Return (X, Y) of the center of cell containing provided text 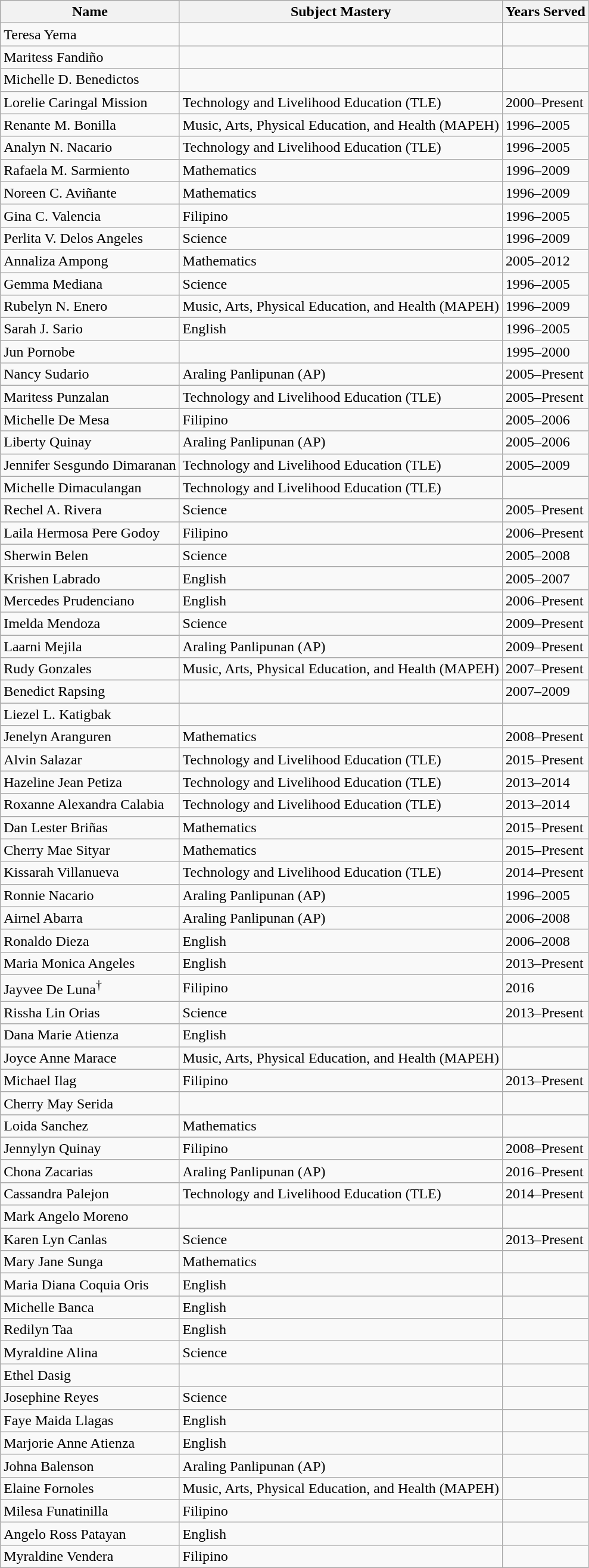
Airnel Abarra (90, 918)
Laila Hermosa Pere Godoy (90, 533)
Michael Ilag (90, 1080)
Jenelyn Aranguren (90, 737)
Subject Mastery (341, 12)
2016 (546, 988)
Krishen Labrado (90, 578)
Rissha Lin Orias (90, 1013)
Analyn N. Nacario (90, 148)
Annaliza Ampong (90, 261)
Maritess Punzalan (90, 397)
Sarah J. Sario (90, 329)
Marjorie Anne Atienza (90, 1443)
2007–Present (546, 669)
Michelle Dimaculangan (90, 488)
Liezel L. Katigbak (90, 714)
Mary Jane Sunga (90, 1262)
Cherry Mae Sityar (90, 850)
Michelle D. Benedictos (90, 80)
Rafaela M. Sarmiento (90, 170)
Alvin Salazar (90, 760)
Michelle De Mesa (90, 420)
Noreen C. Aviñante (90, 193)
Hazeline Jean Petiza (90, 782)
Jennylyn Quinay (90, 1148)
Gemma Mediana (90, 284)
Angelo Ross Patayan (90, 1533)
Sherwin Belen (90, 555)
Loida Sanchez (90, 1126)
Imelda Mendoza (90, 623)
1995–2000 (546, 352)
Ronaldo Dieza (90, 941)
Maria Monica Angeles (90, 963)
Johna Balenson (90, 1466)
Kissarah Villanueva (90, 873)
Years Served (546, 12)
Michelle Banca (90, 1307)
Myraldine Vendera (90, 1556)
2005–2012 (546, 261)
Jun Pornobe (90, 352)
Benedict Rapsing (90, 692)
Liberty Quinay (90, 442)
2007–2009 (546, 692)
Karen Lyn Canlas (90, 1239)
Joyce Anne Marace (90, 1058)
Cassandra Palejon (90, 1194)
2016–Present (546, 1171)
2005–2008 (546, 555)
Jayvee De Luna† (90, 988)
Jennifer Sesgundo Dimaranan (90, 465)
Dana Marie Atienza (90, 1035)
Nancy Sudario (90, 374)
Perlita V. Delos Angeles (90, 238)
Myraldine Alina (90, 1353)
Redilyn Taa (90, 1330)
Laarni Mejila (90, 646)
2005–2009 (546, 465)
Faye Maida Llagas (90, 1420)
Gina C. Valencia (90, 215)
2000–Present (546, 102)
Dan Lester Briñas (90, 827)
Chona Zacarias (90, 1171)
Renante M. Bonilla (90, 125)
Rudy Gonzales (90, 669)
Mercedes Prudenciano (90, 601)
Rechel A. Rivera (90, 510)
Roxanne Alexandra Calabia (90, 805)
Name (90, 12)
Josephine Reyes (90, 1398)
Milesa Funatinilla (90, 1511)
Lorelie Caringal Mission (90, 102)
Ronnie Nacario (90, 895)
Mark Angelo Moreno (90, 1217)
Maritess Fandiño (90, 57)
Elaine Fornoles (90, 1488)
Cherry May Serida (90, 1103)
Maria Diana Coquia Oris (90, 1285)
Ethel Dasig (90, 1375)
2005–2007 (546, 578)
Teresa Yema (90, 35)
Rubelyn N. Enero (90, 307)
